Determine the (X, Y) coordinate at the center of the cell enclosing the given text.  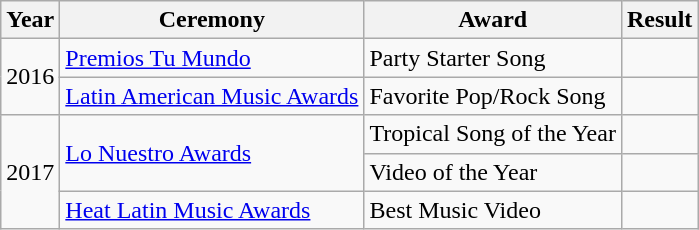
Latin American Music Awards (212, 96)
Year (30, 20)
Lo Nuestro Awards (212, 153)
Result (659, 20)
Party Starter Song (493, 58)
Favorite Pop/Rock Song (493, 96)
Best Music Video (493, 210)
Heat Latin Music Awards (212, 210)
Ceremony (212, 20)
Premios Tu Mundo (212, 58)
2017 (30, 172)
2016 (30, 77)
Award (493, 20)
Tropical Song of the Year (493, 134)
Video of the Year (493, 172)
